Search for the cell housing the specified text and yield its (X, Y) center coordinate. 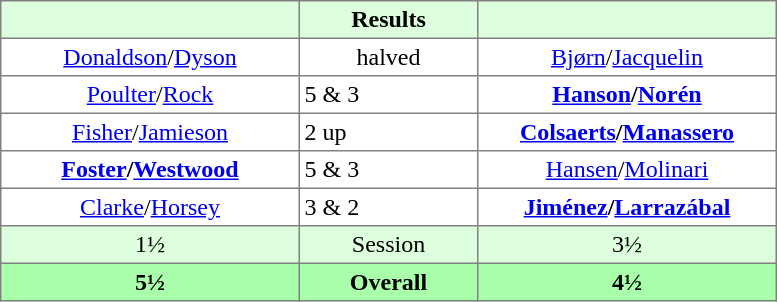
3½ (627, 245)
Jiménez/Larrazábal (627, 207)
Hanson/Norén (627, 95)
Foster/Westwood (150, 170)
Donaldson/Dyson (150, 57)
Hansen/Molinari (627, 170)
2 up (388, 132)
Colsaerts/Manassero (627, 132)
Poulter/Rock (150, 95)
Results (388, 20)
Bjørn/Jacquelin (627, 57)
Fisher/Jamieson (150, 132)
1½ (150, 245)
Clarke/Horsey (150, 207)
Overall (388, 282)
Session (388, 245)
halved (388, 57)
4½ (627, 282)
5½ (150, 282)
3 & 2 (388, 207)
